Extract the [X, Y] coordinate from the center of the cell holding the provided text.  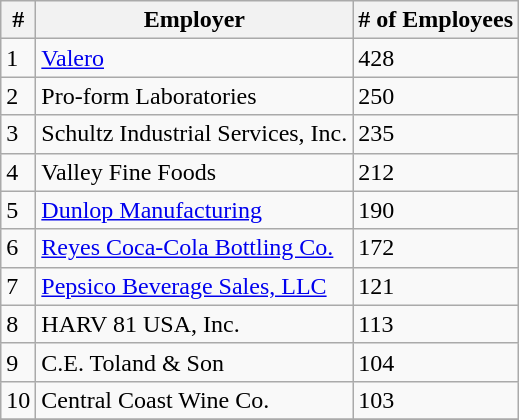
Central Coast Wine Co. [194, 400]
121 [436, 286]
5 [18, 210]
# of Employees [436, 20]
250 [436, 96]
HARV 81 USA, Inc. [194, 324]
Valley Fine Foods [194, 172]
Reyes Coca-Cola Bottling Co. [194, 248]
4 [18, 172]
9 [18, 362]
8 [18, 324]
Pro-form Laboratories [194, 96]
104 [436, 362]
2 [18, 96]
7 [18, 286]
10 [18, 400]
235 [436, 134]
Dunlop Manufacturing [194, 210]
113 [436, 324]
172 [436, 248]
103 [436, 400]
212 [436, 172]
6 [18, 248]
190 [436, 210]
3 [18, 134]
Employer [194, 20]
1 [18, 58]
Schultz Industrial Services, Inc. [194, 134]
Pepsico Beverage Sales, LLC [194, 286]
Valero [194, 58]
428 [436, 58]
C.E. Toland & Son [194, 362]
# [18, 20]
